For the text-containing cell, return its midpoint in [X, Y] coordinate format. 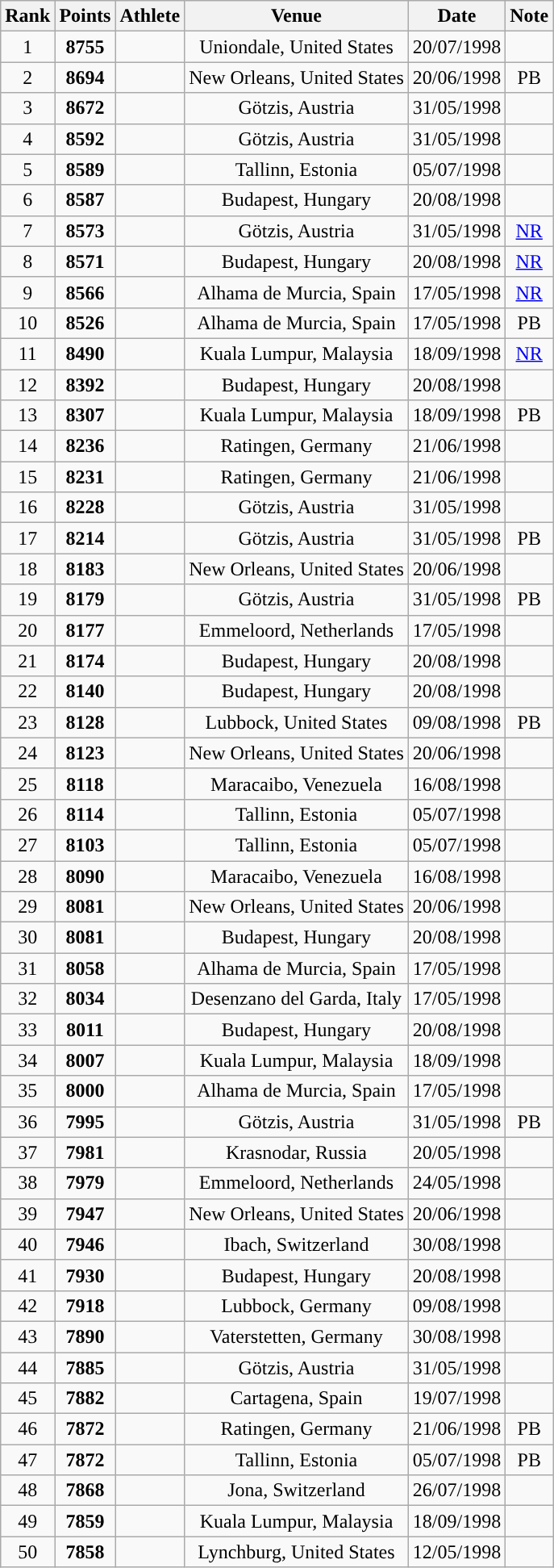
37 [27, 1152]
Date [456, 16]
7885 [85, 1368]
8174 [85, 661]
12 [27, 385]
16 [27, 508]
8000 [85, 1091]
4 [27, 139]
15 [27, 477]
33 [27, 1030]
36 [27, 1122]
8011 [85, 1030]
27 [27, 845]
Uniondale, United States [297, 47]
12/05/1998 [456, 1552]
3 [27, 108]
Lubbock, Germany [297, 1306]
7858 [85, 1552]
7995 [85, 1122]
18 [27, 569]
7 [27, 231]
8231 [85, 477]
44 [27, 1368]
Lynchburg, United States [297, 1552]
5 [27, 169]
9 [27, 292]
25 [27, 784]
7979 [85, 1183]
8128 [85, 722]
8123 [85, 753]
24 [27, 753]
11 [27, 353]
8140 [85, 692]
8589 [85, 169]
10 [27, 323]
31 [27, 968]
13 [27, 416]
7890 [85, 1336]
Cartagena, Spain [297, 1399]
7947 [85, 1214]
8490 [85, 353]
19 [27, 600]
50 [27, 1552]
8566 [85, 292]
8103 [85, 845]
24/05/1998 [456, 1183]
8118 [85, 784]
8 [27, 261]
20/07/1998 [456, 47]
7946 [85, 1244]
8114 [85, 814]
7868 [85, 1491]
46 [27, 1429]
8694 [85, 77]
29 [27, 907]
22 [27, 692]
47 [27, 1460]
2 [27, 77]
8058 [85, 968]
8183 [85, 569]
7981 [85, 1152]
Points [85, 16]
Note [529, 16]
17 [27, 538]
8214 [85, 538]
Desenzano del Garda, Italy [297, 999]
6 [27, 200]
32 [27, 999]
8034 [85, 999]
20/05/1998 [456, 1152]
8755 [85, 47]
41 [27, 1275]
8571 [85, 261]
7930 [85, 1275]
8090 [85, 876]
8228 [85, 508]
8179 [85, 600]
Lubbock, United States [297, 722]
42 [27, 1306]
8177 [85, 630]
26/07/1998 [456, 1491]
48 [27, 1491]
21 [27, 661]
Rank [27, 16]
43 [27, 1336]
Jona, Switzerland [297, 1491]
34 [27, 1060]
1 [27, 47]
8392 [85, 385]
23 [27, 722]
38 [27, 1183]
35 [27, 1091]
7882 [85, 1399]
30 [27, 938]
Venue [297, 16]
49 [27, 1521]
8587 [85, 200]
39 [27, 1214]
Vaterstetten, Germany [297, 1336]
8236 [85, 446]
26 [27, 814]
8526 [85, 323]
8672 [85, 108]
40 [27, 1244]
20 [27, 630]
Athlete [150, 16]
Ibach, Switzerland [297, 1244]
45 [27, 1399]
Krasnodar, Russia [297, 1152]
7859 [85, 1521]
19/07/1998 [456, 1399]
28 [27, 876]
8307 [85, 416]
8592 [85, 139]
14 [27, 446]
7918 [85, 1306]
8007 [85, 1060]
8573 [85, 231]
